Pinpoint the cell where the given text exists, returning its (x, y) midpoint coordinate. 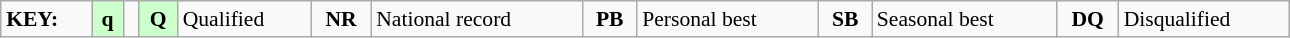
DQ (1088, 19)
q (108, 19)
Seasonal best (964, 19)
Disqualified (1204, 19)
Qualified (244, 19)
PB (610, 19)
SB (846, 19)
National record (476, 19)
Q (158, 19)
Personal best (728, 19)
NR (341, 19)
KEY: (46, 19)
